Scan for the cell matching the given text and deliver its [X, Y] coordinate at center. 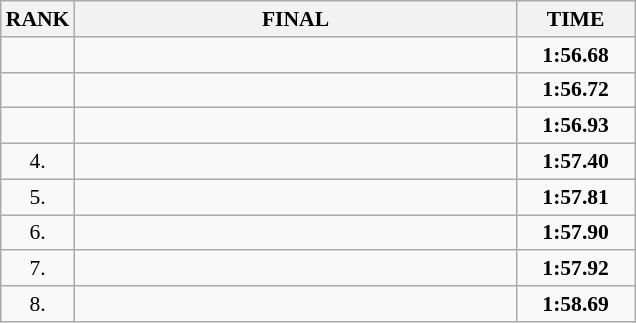
FINAL [295, 19]
1:56.72 [576, 90]
5. [38, 197]
1:57.81 [576, 197]
1:56.68 [576, 55]
1:56.93 [576, 126]
6. [38, 233]
7. [38, 269]
1:57.40 [576, 162]
4. [38, 162]
1:58.69 [576, 304]
TIME [576, 19]
1:57.90 [576, 233]
RANK [38, 19]
1:57.92 [576, 269]
8. [38, 304]
